Determine the [X, Y] coordinate at the center of the cell enclosing the given text.  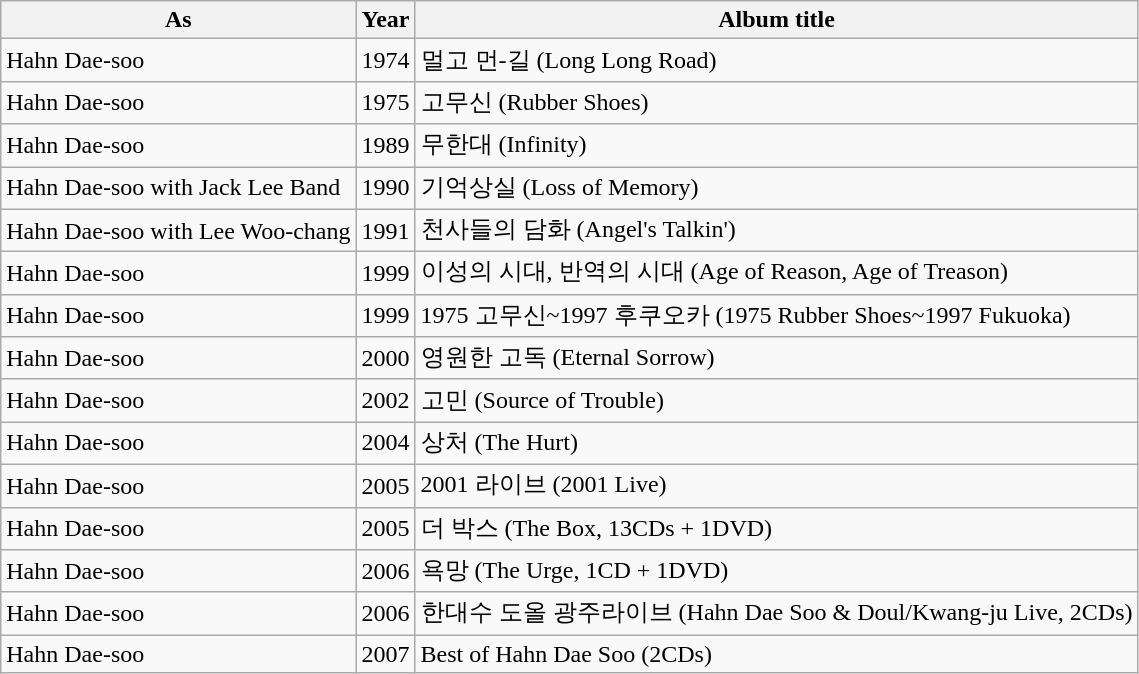
2000 [386, 358]
더 박스 (The Box, 13CDs + 1DVD) [776, 528]
1974 [386, 60]
고무신 (Rubber Shoes) [776, 102]
Year [386, 20]
기억상실 (Loss of Memory) [776, 188]
2002 [386, 400]
한대수 도올 광주라이브 (Hahn Dae Soo & Doul/Kwang-ju Live, 2CDs) [776, 614]
1991 [386, 230]
이성의 시대, 반역의 시대 (Age of Reason, Age of Treason) [776, 274]
1990 [386, 188]
2007 [386, 654]
1975 고무신~1997 후쿠오카 (1975 Rubber Shoes~1997 Fukuoka) [776, 316]
1989 [386, 146]
2001 라이브 (2001 Live) [776, 486]
Album title [776, 20]
As [178, 20]
영원한 고독 (Eternal Sorrow) [776, 358]
Hahn Dae-soo with Lee Woo-chang [178, 230]
1975 [386, 102]
상처 (The Hurt) [776, 444]
고민 (Source of Trouble) [776, 400]
욕망 (The Urge, 1CD + 1DVD) [776, 572]
멀고 먼-길 (Long Long Road) [776, 60]
무한대 (Infinity) [776, 146]
Best of Hahn Dae Soo (2CDs) [776, 654]
2004 [386, 444]
천사들의 담화 (Angel's Talkin') [776, 230]
Hahn Dae-soo with Jack Lee Band [178, 188]
